Identify which cell holds the provided text, then report its (x, y) central coordinate. 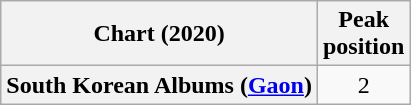
Chart (2020) (160, 34)
South Korean Albums (Gaon) (160, 85)
Peakposition (363, 34)
2 (363, 85)
